Provide the (X, Y) coordinate of the cell's center where the given text is located.  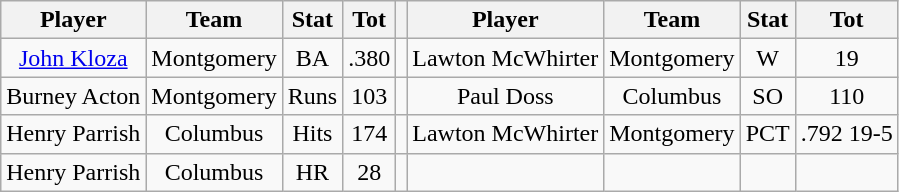
PCT (768, 134)
Burney Acton (74, 96)
Paul Doss (506, 96)
BA (312, 58)
Runs (312, 96)
HR (312, 172)
19 (846, 58)
SO (768, 96)
W (768, 58)
103 (370, 96)
John Kloza (74, 58)
28 (370, 172)
110 (846, 96)
.380 (370, 58)
Hits (312, 134)
174 (370, 134)
.792 19-5 (846, 134)
